Search for the cell housing the specified text and yield its (x, y) center coordinate. 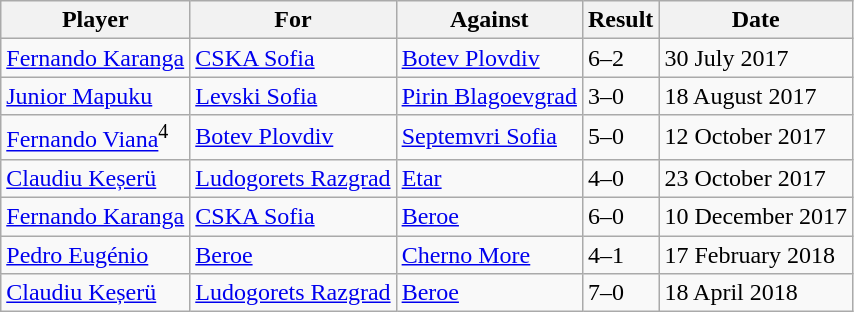
18 August 2017 (756, 96)
18 April 2018 (756, 293)
4–0 (620, 178)
12 October 2017 (756, 138)
For (293, 20)
Pirin Blagoevgrad (489, 96)
23 October 2017 (756, 178)
10 December 2017 (756, 217)
5–0 (620, 138)
Etar (489, 178)
30 July 2017 (756, 58)
Player (96, 20)
6–0 (620, 217)
Pedro Eugénio (96, 255)
Septemvri Sofia (489, 138)
Result (620, 20)
6–2 (620, 58)
7–0 (620, 293)
Levski Sofia (293, 96)
3–0 (620, 96)
Junior Mapuku (96, 96)
4–1 (620, 255)
Date (756, 20)
Cherno More (489, 255)
Fernando Viana4 (96, 138)
Against (489, 20)
17 February 2018 (756, 255)
